Detect which cell encompasses the target text, then output its (X, Y) center coordinate. 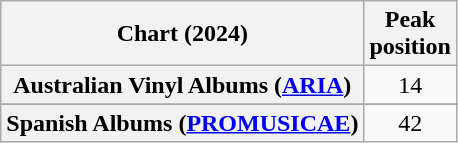
Spanish Albums (PROMUSICAE) (182, 123)
Peakposition (410, 34)
Chart (2024) (182, 34)
Australian Vinyl Albums (ARIA) (182, 85)
14 (410, 85)
42 (410, 123)
